Identify which cell holds the provided text, then report its [x, y] central coordinate. 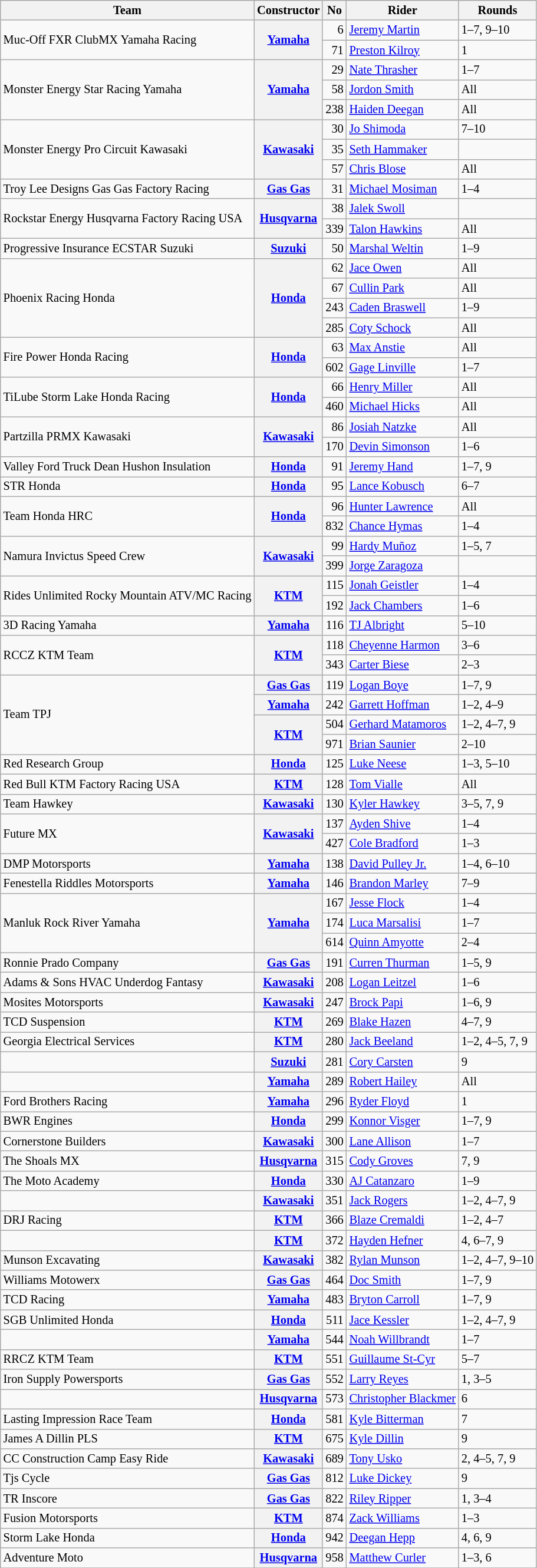
Zack Williams [403, 1518]
Kyle Dillin [403, 1439]
Fenestella Riddles Motorsports [127, 883]
Team Honda HRC [127, 516]
483 [334, 1300]
RRCZ KTM Team [127, 1359]
3–6 [498, 645]
Luke Dickey [403, 1478]
No [334, 10]
Cullin Park [403, 288]
Jo Shimoda [403, 129]
Adams & Sons HVAC Underdog Fantasy [127, 983]
1–2, 4–9 [498, 704]
7–10 [498, 129]
96 [334, 506]
Manluk Rock River Yamaha [127, 923]
Logan Leitzel [403, 983]
Cheyenne Harmon [403, 645]
Partzilla PRMX Kawasaki [127, 436]
330 [334, 1181]
Josiah Natzke [403, 427]
Brandon Marley [403, 883]
Coty Schock [403, 328]
4–7, 9 [498, 1022]
Ronnie Prado Company [127, 963]
Mosites Motorsports [127, 1002]
Jace Kessler [403, 1320]
BWR Engines [127, 1121]
6–7 [498, 486]
Rounds [498, 10]
Tjs Cycle [127, 1478]
86 [334, 427]
Marshal Weltin [403, 248]
7–9 [498, 883]
812 [334, 1478]
2, 4–5, 7, 9 [498, 1458]
91 [334, 466]
874 [334, 1518]
299 [334, 1121]
Lane Allison [403, 1141]
Rylan Munson [403, 1260]
1–2, 4–5, 7, 9 [498, 1042]
460 [334, 407]
167 [334, 903]
Rockstar Energy Husqvarna Factory Racing USA [127, 218]
958 [334, 1558]
1, 3–4 [498, 1498]
138 [334, 864]
Jace Owen [403, 268]
573 [334, 1399]
Luca Marsalisi [403, 923]
3–5, 7, 9 [498, 804]
Brian Saunier [403, 745]
971 [334, 745]
243 [334, 308]
130 [334, 804]
66 [334, 387]
339 [334, 229]
Gerhard Matamoros [403, 724]
1, 3–5 [498, 1379]
1–3, 5–10 [498, 764]
Team TPJ [127, 714]
James A Dillin PLS [127, 1439]
Rider [403, 10]
1–4, 6–10 [498, 864]
Christopher Blackmer [403, 1399]
Chris Blose [403, 169]
Devin Simonson [403, 447]
343 [334, 665]
Konnor Visger [403, 1121]
Jack Rogers [403, 1201]
296 [334, 1101]
125 [334, 764]
238 [334, 110]
63 [334, 347]
300 [334, 1141]
427 [334, 844]
2–3 [498, 665]
Chance Hymas [403, 526]
58 [334, 90]
DRJ Racing [127, 1220]
Jesse Flock [403, 903]
TJ Albright [403, 625]
Team [127, 10]
Haiden Deegan [403, 110]
Curren Thurman [403, 963]
CC Construction Camp Easy Ride [127, 1458]
Ayden Shive [403, 823]
DMP Motorsports [127, 864]
71 [334, 50]
614 [334, 943]
382 [334, 1260]
Adventure Moto [127, 1558]
Jack Beeland [403, 1042]
Luke Neese [403, 764]
The Shoals MX [127, 1161]
Logan Boye [403, 685]
35 [334, 149]
Monster Energy Star Racing Yamaha [127, 90]
Progressive Insurance ECSTAR Suzuki [127, 248]
315 [334, 1161]
Constructor [288, 10]
552 [334, 1379]
Michael Mosiman [403, 189]
Seth Hammaker [403, 149]
Iron Supply Powersports [127, 1379]
Hayden Hefner [403, 1240]
3D Racing Yamaha [127, 625]
281 [334, 1062]
351 [334, 1201]
AJ Catanzaro [403, 1181]
247 [334, 1002]
Jorge Zaragoza [403, 566]
2–4 [498, 943]
7 [498, 1419]
Monster Energy Pro Circuit Kawasaki [127, 149]
4, 6, 9 [498, 1538]
TiLube Storm Lake Honda Racing [127, 397]
115 [334, 585]
832 [334, 526]
Williams Motowerx [127, 1280]
1–5, 7 [498, 546]
Valley Ford Truck Dean Hushon Insulation [127, 466]
67 [334, 288]
Cory Carsten [403, 1062]
Team Hawkey [127, 804]
289 [334, 1082]
464 [334, 1280]
Michael Hicks [403, 407]
Storm Lake Honda [127, 1538]
Preston Kilroy [403, 50]
Ryder Floyd [403, 1101]
Carter Biese [403, 665]
269 [334, 1022]
Max Anstie [403, 347]
Georgia Electrical Services [127, 1042]
TCD Suspension [127, 1022]
Cole Bradford [403, 844]
170 [334, 447]
Rides Unlimited Rocky Mountain ATV/MC Racing [127, 595]
RCCZ KTM Team [127, 654]
581 [334, 1419]
689 [334, 1458]
Ford Brothers Racing [127, 1101]
Nate Thrasher [403, 70]
Kyle Bitterman [403, 1419]
Kyler Hawkey [403, 804]
38 [334, 209]
1–5, 9 [498, 963]
242 [334, 704]
Talon Hawkins [403, 229]
1–6, 9 [498, 1002]
Larry Reyes [403, 1379]
99 [334, 546]
Munson Excavating [127, 1260]
Blake Hazen [403, 1022]
Hardy Muñoz [403, 546]
208 [334, 983]
2–10 [498, 745]
Phoenix Racing Honda [127, 298]
Jack Chambers [403, 605]
Bryton Carroll [403, 1300]
Fusion Motorsports [127, 1518]
95 [334, 486]
504 [334, 724]
30 [334, 129]
SGB Unlimited Honda [127, 1320]
Troy Lee Designs Gas Gas Factory Racing [127, 189]
Doc Smith [403, 1280]
Jalek Swoll [403, 209]
1–3, 6 [498, 1558]
STR Honda [127, 486]
174 [334, 923]
1–2, 4–7, 9–10 [498, 1260]
675 [334, 1439]
Hunter Lawrence [403, 506]
Red Research Group [127, 764]
Robert Hailey [403, 1082]
602 [334, 367]
116 [334, 625]
David Pulley Jr. [403, 864]
Cody Groves [403, 1161]
Noah Willbrandt [403, 1339]
Fire Power Honda Racing [127, 357]
Caden Braswell [403, 308]
7, 9 [498, 1161]
128 [334, 784]
57 [334, 169]
Tony Usko [403, 1458]
Jordon Smith [403, 90]
Tom Vialle [403, 784]
50 [334, 248]
119 [334, 685]
4, 6–7, 9 [498, 1240]
191 [334, 963]
285 [334, 328]
Muc-Off FXR ClubMX Yamaha Racing [127, 40]
Guillaume St-Cyr [403, 1359]
372 [334, 1240]
Riley Ripper [403, 1498]
Red Bull KTM Factory Racing USA [127, 784]
366 [334, 1220]
The Moto Academy [127, 1181]
Jeremy Hand [403, 466]
1–7, 9–10 [498, 30]
Brock Papi [403, 1002]
942 [334, 1538]
Future MX [127, 834]
Gage Linville [403, 367]
Garrett Hoffman [403, 704]
118 [334, 645]
62 [334, 268]
Lasting Impression Race Team [127, 1419]
Cornerstone Builders [127, 1141]
399 [334, 566]
192 [334, 605]
Jonah Geistler [403, 585]
TCD Racing [127, 1300]
Jeremy Martin [403, 30]
544 [334, 1339]
Namura Invictus Speed Crew [127, 555]
Blaze Cremaldi [403, 1220]
511 [334, 1320]
822 [334, 1498]
TR Inscore [127, 1498]
137 [334, 823]
29 [334, 70]
Deegan Hepp [403, 1538]
551 [334, 1359]
31 [334, 189]
5–7 [498, 1359]
Quinn Amyotte [403, 943]
Henry Miller [403, 387]
1–2, 4–7 [498, 1220]
Lance Kobusch [403, 486]
280 [334, 1042]
Matthew Curler [403, 1558]
5–10 [498, 625]
146 [334, 883]
